Pinpoint the cell where the given text exists, returning its (x, y) midpoint coordinate. 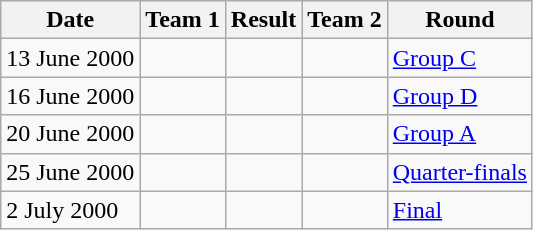
2 July 2000 (70, 210)
13 June 2000 (70, 58)
25 June 2000 (70, 172)
Team 2 (345, 20)
Group C (460, 58)
Result (263, 20)
16 June 2000 (70, 96)
Group D (460, 96)
20 June 2000 (70, 134)
Date (70, 20)
Quarter-finals (460, 172)
Final (460, 210)
Team 1 (183, 20)
Round (460, 20)
Group A (460, 134)
